Extract the (x, y) coordinate from the center of the cell holding the provided text.  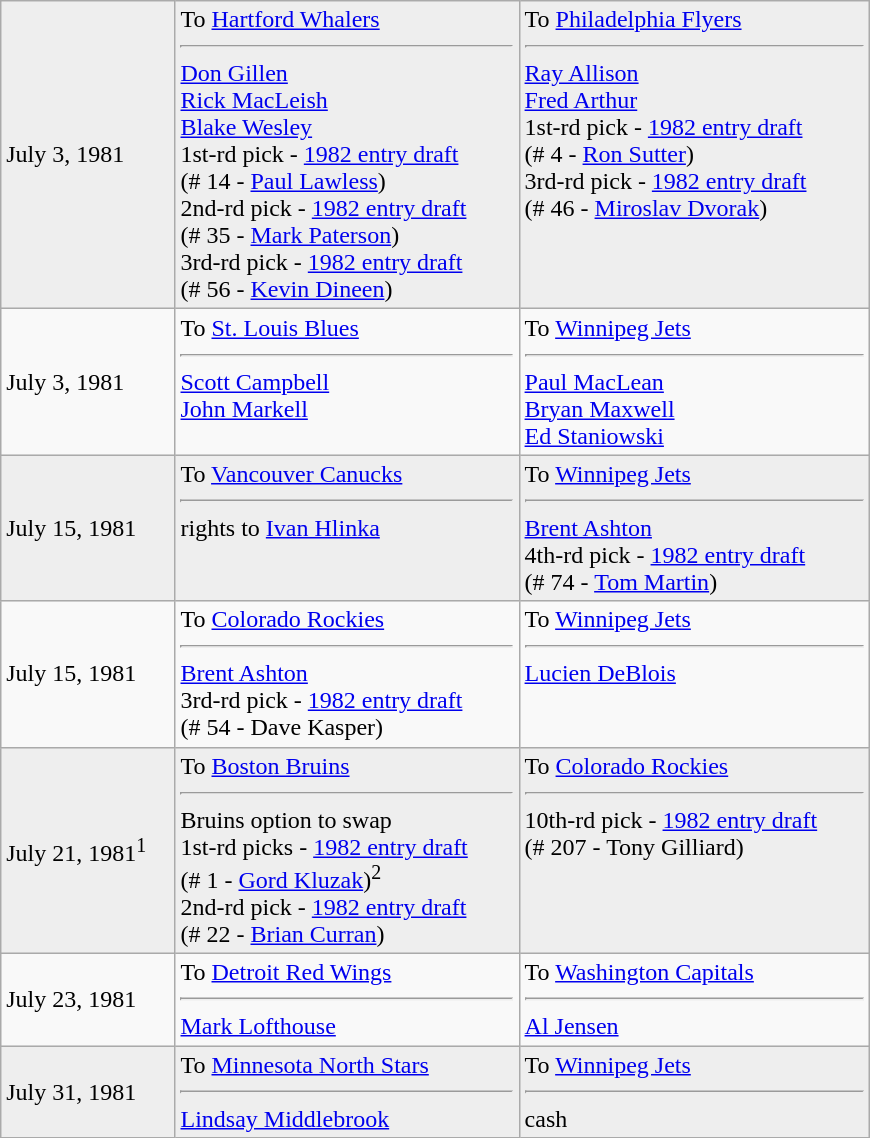
To Colorado Rockies10th-rd pick - 1982 entry draft(# 207 - Tony Gilliard) (694, 850)
To Vancouver Canucksrights to Ivan Hlinka (347, 528)
To Winnipeg Jetscash (694, 1092)
July 21, 19811 (88, 850)
To Washington CapitalsAl Jensen (694, 1000)
To Minnesota North StarsLindsay Middlebrook (347, 1092)
To Winnipeg JetsLucien DeBlois (694, 674)
July 31, 1981 (88, 1092)
To Boston BruinsBruins option to swap1st-rd picks - 1982 entry draft(# 1 - Gord Kluzak)22nd-rd pick - 1982 entry draft(# 22 - Brian Curran) (347, 850)
To Winnipeg JetsPaul MacLeanBryan MaxwellEd Staniowski (694, 382)
To Winnipeg JetsBrent Ashton4th-rd pick - 1982 entry draft(# 74 - Tom Martin) (694, 528)
To Colorado RockiesBrent Ashton3rd-rd pick - 1982 entry draft(# 54 - Dave Kasper) (347, 674)
To Detroit Red WingsMark Lofthouse (347, 1000)
July 23, 1981 (88, 1000)
To St. Louis BluesScott CampbellJohn Markell (347, 382)
To Philadelphia FlyersRay AllisonFred Arthur1st-rd pick - 1982 entry draft(# 4 - Ron Sutter)3rd-rd pick - 1982 entry draft(# 46 - Miroslav Dvorak) (694, 155)
